Determine the (x, y) coordinate at the center of the cell enclosing the given text.  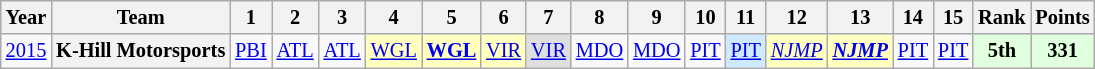
7 (548, 17)
9 (656, 17)
4 (394, 17)
10 (705, 17)
2015 (26, 51)
Points (1062, 17)
PBI (250, 51)
5 (452, 17)
11 (746, 17)
3 (342, 17)
2 (296, 17)
15 (953, 17)
12 (797, 17)
6 (504, 17)
Year (26, 17)
331 (1062, 51)
8 (600, 17)
Team (140, 17)
K-Hill Motorsports (140, 51)
14 (913, 17)
1 (250, 17)
13 (860, 17)
Rank (1002, 17)
5th (1002, 51)
